Extract the (x, y) coordinate from the center of the cell holding the provided text.  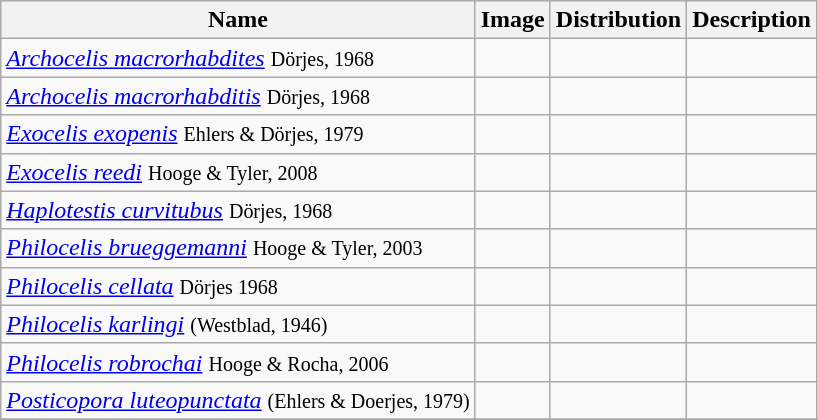
Philocelis robrochai Hooge & Rocha, 2006 (238, 362)
Description (752, 20)
Haplotestis curvitubus Dörjes, 1968 (238, 210)
Distribution (618, 20)
Exocelis reedi Hooge & Tyler, 2008 (238, 172)
Exocelis exopenis Ehlers & Dörjes, 1979 (238, 134)
Archocelis macrorhabditis Dörjes, 1968 (238, 96)
Image (512, 20)
Philocelis karlingi (Westblad, 1946) (238, 324)
Philocelis cellata Dörjes 1968 (238, 286)
Name (238, 20)
Posticopora luteopunctata (Ehlers & Doerjes, 1979) (238, 400)
Archocelis macrorhabdites Dörjes, 1968 (238, 58)
Philocelis brueggemanni Hooge & Tyler, 2003 (238, 248)
